Identify which cell holds the provided text, then report its (x, y) central coordinate. 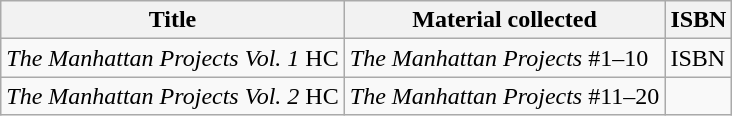
Title (173, 20)
Material collected (504, 20)
The Manhattan Projects Vol. 1 HC (173, 58)
The Manhattan Projects #1–10 (504, 58)
The Manhattan Projects Vol. 2 HC (173, 96)
The Manhattan Projects #11–20 (504, 96)
